Provide the [X, Y] coordinate of the cell's center where the given text is located.  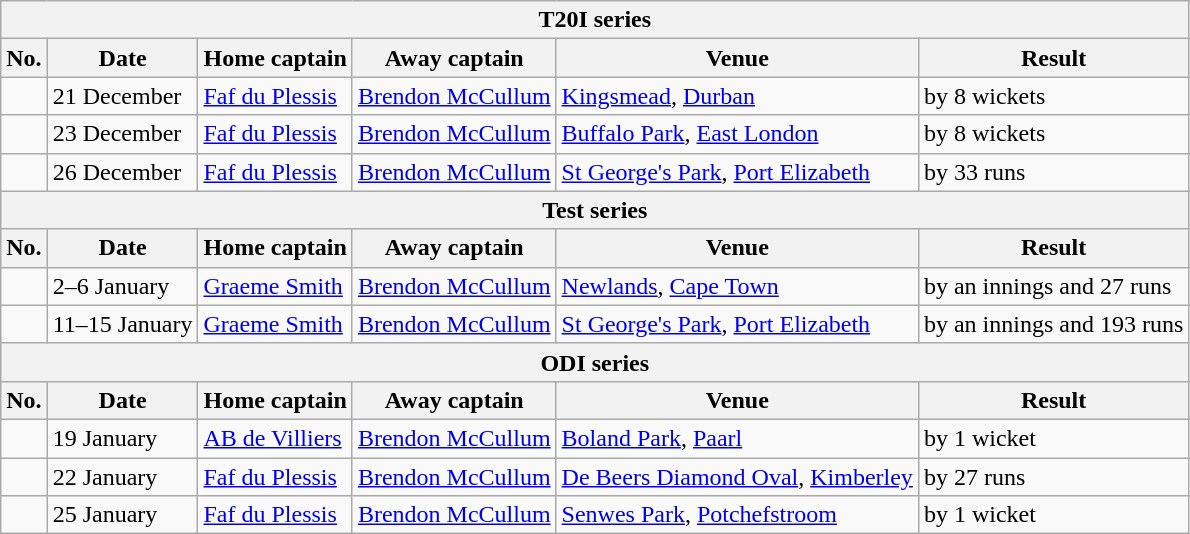
Newlands, Cape Town [737, 286]
26 December [122, 172]
Buffalo Park, East London [737, 134]
by 33 runs [1053, 172]
De Beers Diamond Oval, Kimberley [737, 477]
by 27 runs [1053, 477]
Senwes Park, Potchefstroom [737, 515]
by an innings and 27 runs [1053, 286]
25 January [122, 515]
22 January [122, 477]
23 December [122, 134]
T20I series [595, 20]
Test series [595, 210]
2–6 January [122, 286]
by an innings and 193 runs [1053, 324]
Kingsmead, Durban [737, 96]
AB de Villiers [275, 438]
ODI series [595, 362]
21 December [122, 96]
11–15 January [122, 324]
Boland Park, Paarl [737, 438]
19 January [122, 438]
